Return (x, y) of the center of cell containing provided text 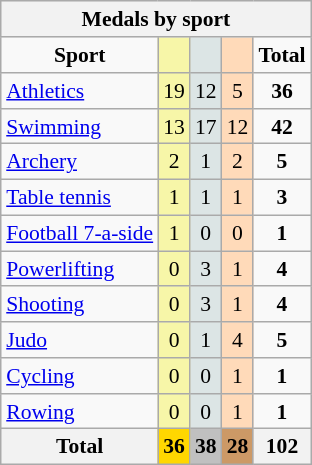
17 (206, 126)
Medals by sport (156, 19)
Powerlifting (80, 269)
Shooting (80, 304)
28 (238, 447)
Athletics (80, 91)
38 (206, 447)
Swimming (80, 126)
102 (282, 447)
Rowing (80, 411)
19 (174, 91)
13 (174, 126)
42 (282, 126)
Football 7-a-side (80, 233)
Cycling (80, 376)
Judo (80, 340)
Sport (80, 55)
Table tennis (80, 197)
Archery (80, 162)
